Detect which cell encompasses the target text, then output its (x, y) center coordinate. 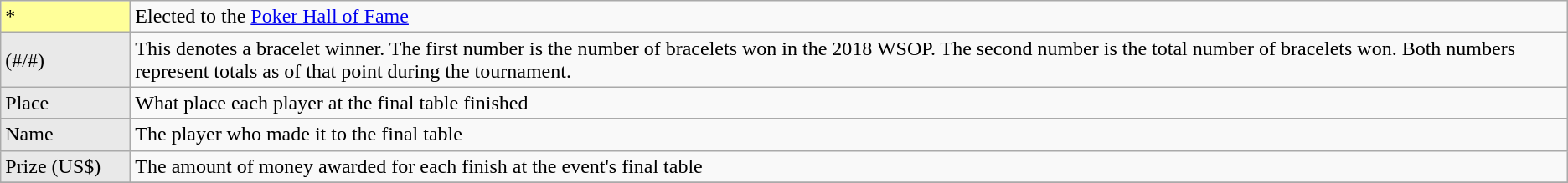
What place each player at the final table finished (849, 103)
Name (65, 135)
Place (65, 103)
* (65, 17)
The amount of money awarded for each finish at the event's final table (849, 166)
Prize (US$) (65, 166)
(#/#) (65, 60)
Elected to the Poker Hall of Fame (849, 17)
The player who made it to the final table (849, 135)
